Find where the given text appears and provide that cell's center as (X, Y) coordinate. 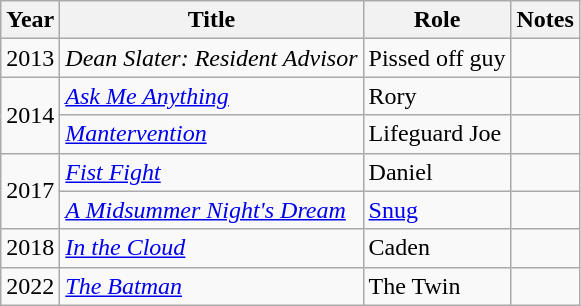
Year (30, 20)
Rory (437, 96)
Caden (437, 248)
The Batman (212, 286)
Ask Me Anything (212, 96)
Notes (545, 20)
Pissed off guy (437, 58)
Dean Slater: Resident Advisor (212, 58)
Daniel (437, 172)
In the Cloud (212, 248)
2017 (30, 191)
2014 (30, 115)
2013 (30, 58)
Snug (437, 210)
Lifeguard Joe (437, 134)
Mantervention (212, 134)
The Twin (437, 286)
2022 (30, 286)
A Midsummer Night's Dream (212, 210)
2018 (30, 248)
Title (212, 20)
Fist Fight (212, 172)
Role (437, 20)
